Pinpoint the cell where the given text exists, returning its (X, Y) midpoint coordinate. 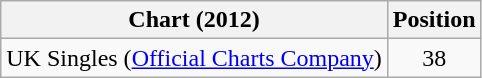
38 (434, 58)
UK Singles (Official Charts Company) (194, 58)
Position (434, 20)
Chart (2012) (194, 20)
